Extract the [x, y] coordinate from the center of the cell holding the provided text.  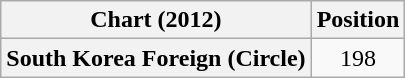
Position [358, 20]
198 [358, 58]
Chart (2012) [156, 20]
South Korea Foreign (Circle) [156, 58]
